Provide the (x, y) coordinate of the cell's center where the given text is located.  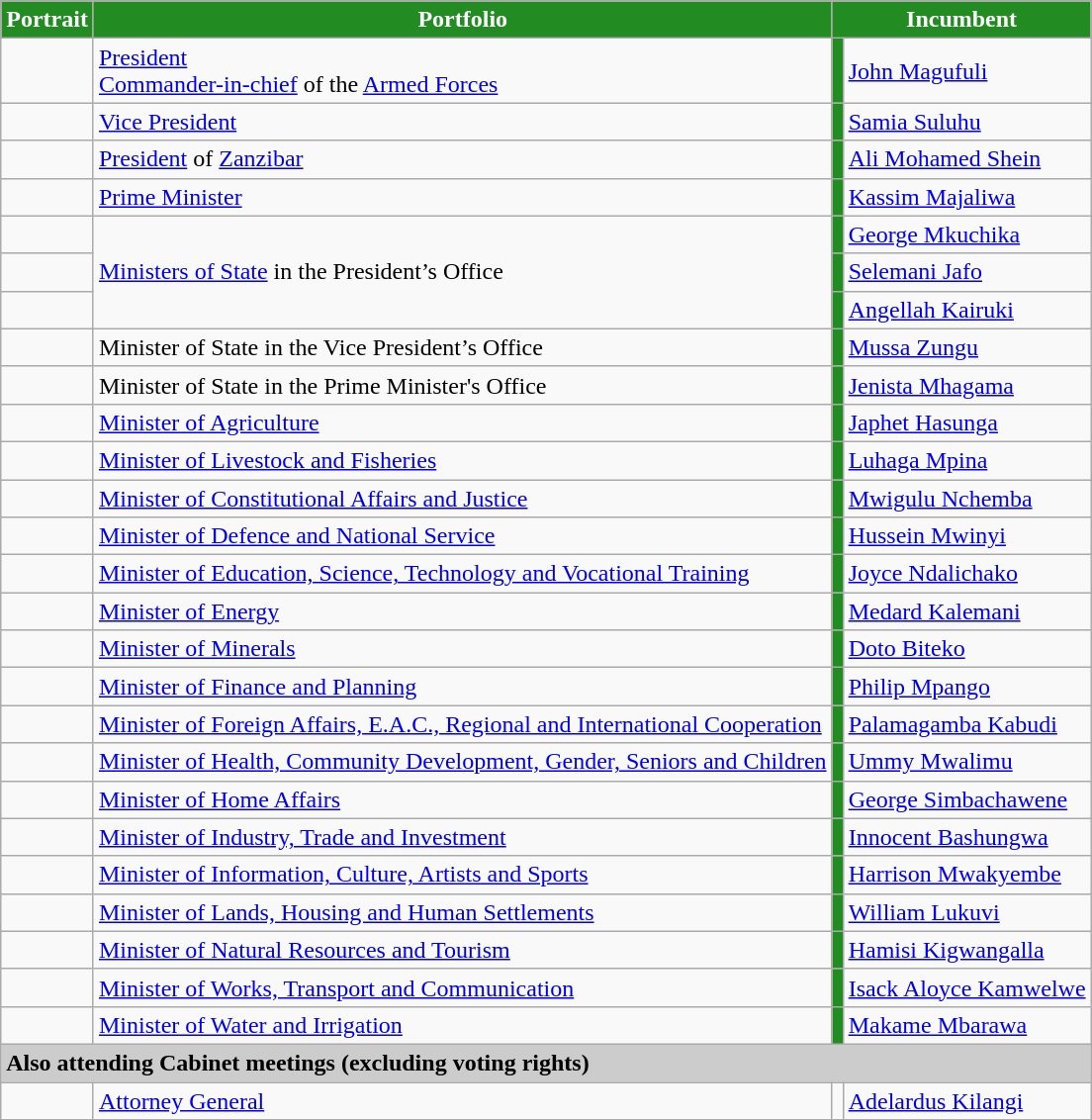
Ummy Mwalimu (967, 762)
Portrait (47, 20)
Minister of Information, Culture, Artists and Sports (463, 875)
Doto Biteko (967, 649)
Portfolio (463, 20)
Philip Mpango (967, 687)
Attorney General (463, 1101)
Incumbent (961, 20)
George Simbachawene (967, 799)
Minister of Industry, Trade and Investment (463, 837)
Minister of Works, Transport and Communication (463, 987)
Minister of Natural Resources and Tourism (463, 950)
Minister of Energy (463, 611)
Mussa Zungu (967, 347)
Hamisi Kigwangalla (967, 950)
Minister of Defence and National Service (463, 536)
Minister of Agriculture (463, 422)
Minister of Constitutional Affairs and Justice (463, 498)
William Lukuvi (967, 912)
Minister of State in the Vice President’s Office (463, 347)
Minister of Livestock and Fisheries (463, 460)
Joyce Ndalichako (967, 574)
Minister of Finance and Planning (463, 687)
Adelardus Kilangi (967, 1101)
President of Zanzibar (463, 159)
PresidentCommander-in-chief of the Armed Forces (463, 71)
Minister of Education, Science, Technology and Vocational Training (463, 574)
Luhaga Mpina (967, 460)
Mwigulu Nchemba (967, 498)
Minister of Lands, Housing and Human Settlements (463, 912)
Makame Mbarawa (967, 1025)
Vice President (463, 122)
Kassim Majaliwa (967, 197)
Minister of Health, Community Development, Gender, Seniors and Children (463, 762)
Minister of Foreign Affairs, E.A.C., Regional and International Cooperation (463, 724)
Prime Minister (463, 197)
John Magufuli (967, 71)
Minister of State in the Prime Minister's Office (463, 385)
Palamagamba Kabudi (967, 724)
Minister of Minerals (463, 649)
Medard Kalemani (967, 611)
Isack Aloyce Kamwelwe (967, 987)
Selemani Jafo (967, 272)
Harrison Mwakyembe (967, 875)
Minister of Home Affairs (463, 799)
Innocent Bashungwa (967, 837)
Jenista Mhagama (967, 385)
Ministers of State in the President’s Office (463, 272)
Angellah Kairuki (967, 310)
Also attending Cabinet meetings (excluding voting rights) (546, 1063)
Hussein Mwinyi (967, 536)
Ali Mohamed Shein (967, 159)
Minister of Water and Irrigation (463, 1025)
Japhet Hasunga (967, 422)
Samia Suluhu (967, 122)
George Mkuchika (967, 234)
